Capture the cell that displays the provided text and extract its (X, Y) central coordinate. 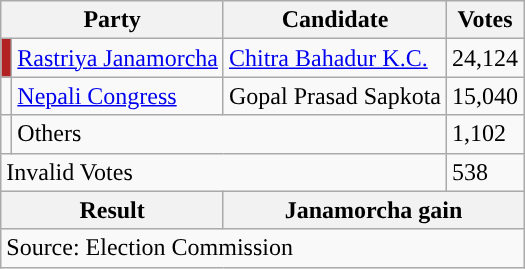
Nepali Congress (118, 96)
Chitra Bahadur K.C. (334, 58)
Gopal Prasad Sapkota (334, 96)
Rastriya Janamorcha (118, 58)
Janamorcha gain (373, 210)
Candidate (334, 20)
Votes (486, 20)
538 (486, 172)
24,124 (486, 58)
Result (112, 210)
Invalid Votes (224, 172)
Others (230, 134)
1,102 (486, 134)
15,040 (486, 96)
Source: Election Commission (262, 248)
Party (112, 20)
